Search for the cell housing the specified text and yield its [x, y] center coordinate. 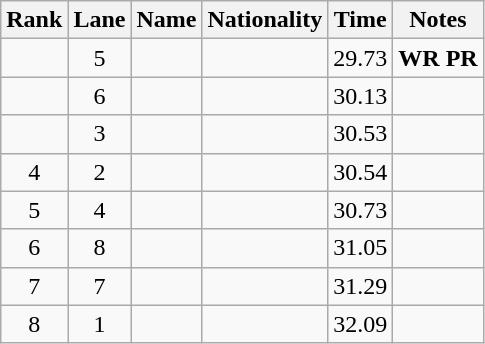
31.05 [360, 248]
Time [360, 20]
30.73 [360, 210]
Rank [34, 20]
2 [100, 172]
31.29 [360, 286]
32.09 [360, 324]
Notes [438, 20]
Name [166, 20]
1 [100, 324]
30.53 [360, 134]
Lane [100, 20]
Nationality [265, 20]
WR PR [438, 58]
3 [100, 134]
30.54 [360, 172]
29.73 [360, 58]
30.13 [360, 96]
